Determine the [x, y] coordinate at the center of the cell enclosing the given text.  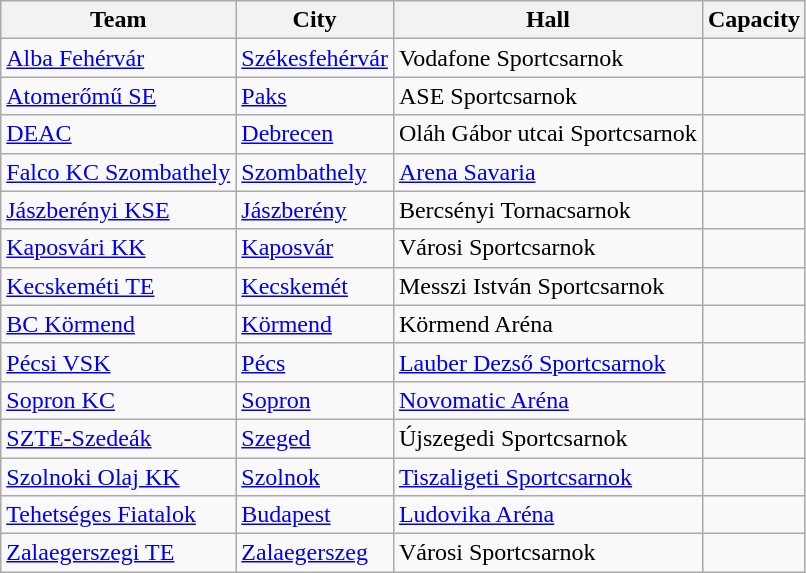
Team [118, 20]
Hall [548, 20]
Falco KC Szombathely [118, 172]
Zalaegerszegi TE [118, 553]
Novomatic Aréna [548, 400]
Körmend [315, 324]
Messzi István Sportcsarnok [548, 286]
Ludovika Aréna [548, 515]
Paks [315, 96]
Arena Savaria [548, 172]
Kecskemét [315, 286]
Oláh Gábor utcai Sportcsarnok [548, 134]
Budapest [315, 515]
Capacity [754, 20]
Alba Fehérvár [118, 58]
Tehetséges Fiatalok [118, 515]
Lauber Dezső Sportcsarnok [548, 362]
Újszegedi Sportcsarnok [548, 438]
Kecskeméti TE [118, 286]
Pécsi VSK [118, 362]
Kaposvári KK [118, 248]
DEAC [118, 134]
Körmend Aréna [548, 324]
Sopron KC [118, 400]
Jászberény [315, 210]
Pécs [315, 362]
Szeged [315, 438]
Sopron [315, 400]
Zalaegerszeg [315, 553]
Tiszaligeti Sportcsarnok [548, 477]
Bercsényi Tornacsarnok [548, 210]
Debrecen [315, 134]
Kaposvár [315, 248]
BC Körmend [118, 324]
Szombathely [315, 172]
Atomerőmű SE [118, 96]
SZTE-Szedeák [118, 438]
Szolnoki Olaj KK [118, 477]
ASE Sportcsarnok [548, 96]
Székesfehérvár [315, 58]
Vodafone Sportcsarnok [548, 58]
Szolnok [315, 477]
Jászberényi KSE [118, 210]
City [315, 20]
